Find where the given text appears and provide that cell's center as (x, y) coordinate. 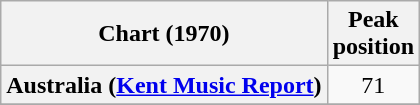
Chart (1970) (164, 34)
Peakposition (373, 34)
71 (373, 85)
Australia (Kent Music Report) (164, 85)
